Capture the cell that displays the provided text and extract its [x, y] central coordinate. 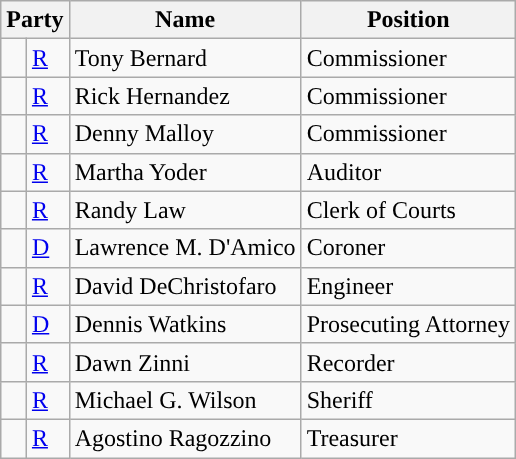
Position [408, 20]
Name [185, 20]
Denny Malloy [185, 134]
Treasurer [408, 438]
Rick Hernandez [185, 96]
Agostino Ragozzino [185, 438]
Recorder [408, 362]
Michael G. Wilson [185, 400]
Prosecuting Attorney [408, 324]
Engineer [408, 286]
Auditor [408, 172]
Randy Law [185, 210]
Martha Yoder [185, 172]
Dennis Watkins [185, 324]
David DeChristofaro [185, 286]
Coroner [408, 248]
Clerk of Courts [408, 210]
Lawrence M. D'Amico [185, 248]
Dawn Zinni [185, 362]
Sheriff [408, 400]
Party [35, 20]
Tony Bernard [185, 58]
